Return the (x, y) coordinate for the center point of the cell that contains the specified text.  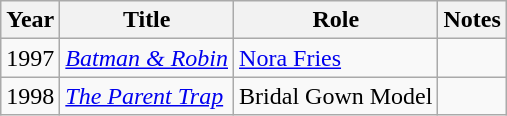
The Parent Trap (147, 96)
Title (147, 20)
1997 (30, 58)
Year (30, 20)
Role (336, 20)
1998 (30, 96)
Bridal Gown Model (336, 96)
Notes (472, 20)
Batman & Robin (147, 58)
Nora Fries (336, 58)
